Capture the cell that displays the provided text and extract its [X, Y] central coordinate. 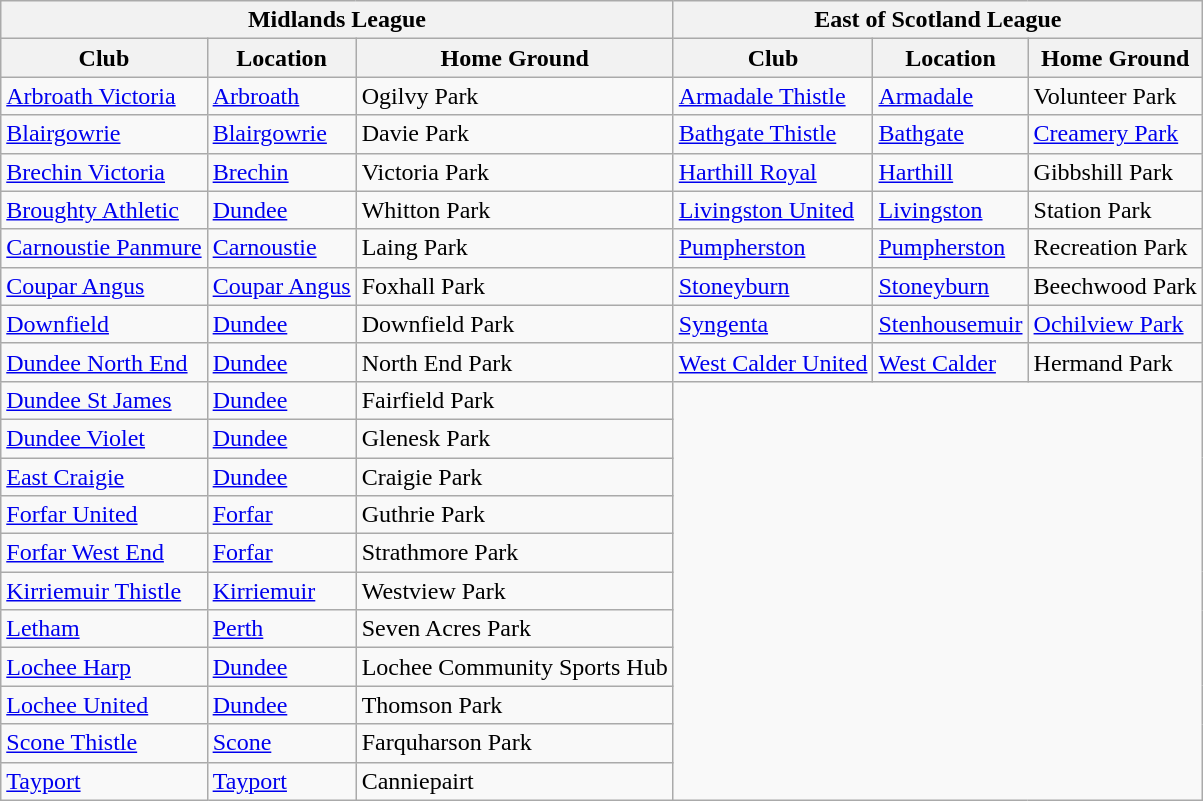
Ochilview Park [1115, 324]
Gibbshill Park [1115, 172]
Dundee St James [104, 400]
Forfar United [104, 515]
Midlands League [337, 20]
Seven Acres Park [514, 629]
Laing Park [514, 248]
Thomson Park [514, 705]
Carnoustie Panmure [104, 248]
Dundee North End [104, 362]
Scone [282, 743]
Perth [282, 629]
Guthrie Park [514, 515]
Scone Thistle [104, 743]
North End Park [514, 362]
Canniepairt [514, 781]
Station Park [1115, 210]
Lochee United [104, 705]
Ogilvy Park [514, 96]
Victoria Park [514, 172]
Davie Park [514, 134]
Beechwood Park [1115, 286]
Brechin Victoria [104, 172]
Syngenta [773, 324]
Craigie Park [514, 477]
Glenesk Park [514, 438]
Broughty Athletic [104, 210]
Arbroath [282, 96]
Hermand Park [1115, 362]
Carnoustie [282, 248]
Downfield [104, 324]
Recreation Park [1115, 248]
Forfar West End [104, 553]
East Craigie [104, 477]
Lochee Community Sports Hub [514, 667]
Bathgate Thistle [773, 134]
Dundee Violet [104, 438]
West Calder [950, 362]
Letham [104, 629]
Foxhall Park [514, 286]
Harthill [950, 172]
Whitton Park [514, 210]
Westview Park [514, 591]
Arbroath Victoria [104, 96]
Armadale Thistle [773, 96]
Strathmore Park [514, 553]
Livingston [950, 210]
Downfield Park [514, 324]
Stenhousemuir [950, 324]
Creamery Park [1115, 134]
Bathgate [950, 134]
Fairfield Park [514, 400]
Livingston United [773, 210]
Kirriemuir [282, 591]
Armadale [950, 96]
Brechin [282, 172]
Farquharson Park [514, 743]
Kirriemuir Thistle [104, 591]
East of Scotland League [938, 20]
Volunteer Park [1115, 96]
West Calder United [773, 362]
Harthill Royal [773, 172]
Lochee Harp [104, 667]
